Capture the cell that displays the provided text and extract its (X, Y) central coordinate. 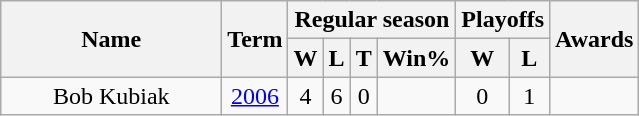
Name (112, 39)
1 (530, 96)
Playoffs (503, 20)
Bob Kubiak (112, 96)
Regular season (372, 20)
2006 (255, 96)
Awards (594, 39)
Win% (416, 58)
T (364, 58)
6 (336, 96)
Term (255, 39)
4 (306, 96)
